Identify which cell holds the provided text, then report its (X, Y) central coordinate. 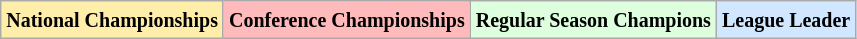
League Leader (786, 20)
Regular Season Champions (593, 20)
Conference Championships (346, 20)
National Championships (112, 20)
